For the text-containing cell, return its midpoint in [x, y] coordinate format. 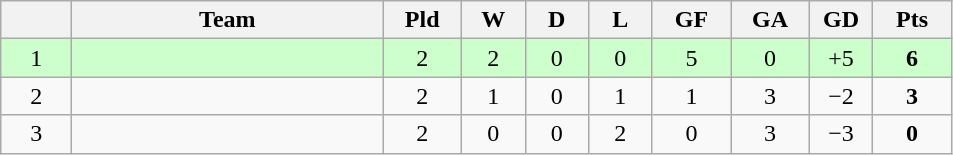
GD [841, 20]
+5 [841, 58]
−2 [841, 96]
5 [692, 58]
GA [770, 20]
6 [912, 58]
D [557, 20]
Pld [422, 20]
−3 [841, 134]
Team [228, 20]
W [493, 20]
L [621, 20]
Pts [912, 20]
GF [692, 20]
